Pinpoint the cell where the given text exists, returning its (X, Y) midpoint coordinate. 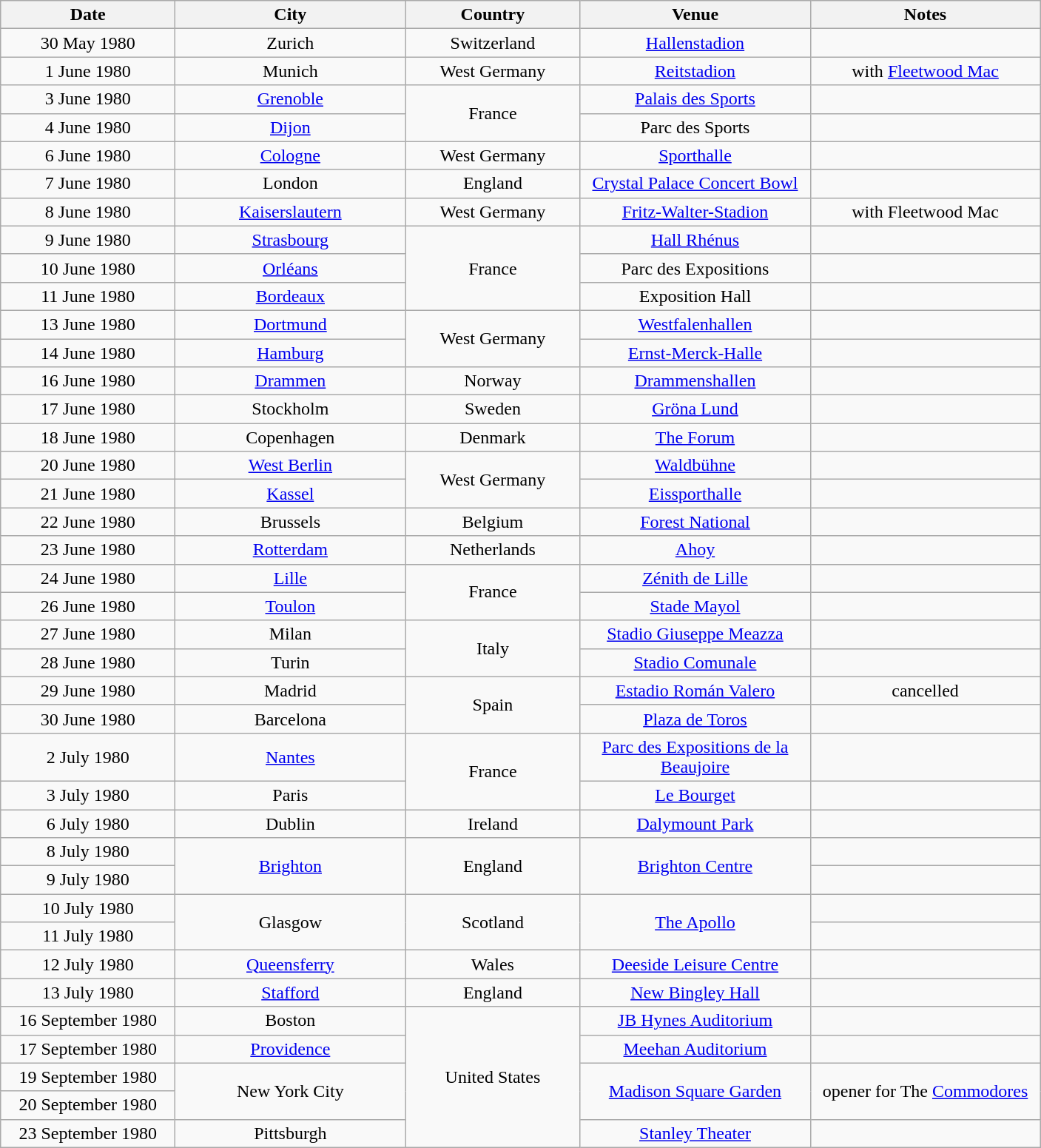
Grenoble (290, 99)
City (290, 15)
Drammenshallen (695, 381)
Plaza de Toros (695, 719)
Exposition Hall (695, 296)
3 July 1980 (88, 795)
Rotterdam (290, 550)
Glasgow (290, 922)
21 June 1980 (88, 494)
Bordeaux (290, 296)
Brighton (290, 866)
Pittsburgh (290, 1133)
The Forum (695, 437)
8 July 1980 (88, 852)
Copenhagen (290, 437)
Westfalenhallen (695, 324)
Stade Mayol (695, 606)
Ahoy (695, 550)
6 July 1980 (88, 824)
Sporthalle (695, 155)
12 July 1980 (88, 964)
Estadio Román Valero (695, 691)
Gröna Lund (695, 409)
Zénith de Lille (695, 578)
Queensferry (290, 964)
24 June 1980 (88, 578)
The Apollo (695, 922)
7 June 1980 (88, 184)
Madison Square Garden (695, 1091)
cancelled (925, 691)
New Bingley Hall (695, 993)
Le Bourget (695, 795)
19 September 1980 (88, 1077)
9 July 1980 (88, 880)
Turin (290, 662)
14 June 1980 (88, 353)
Hall Rhénus (695, 240)
Waldbühne (695, 466)
Stadio Giuseppe Meazza (695, 634)
30 June 1980 (88, 719)
27 June 1980 (88, 634)
Orléans (290, 268)
Lille (290, 578)
Parc des Expositions de la Beaujoire (695, 756)
8 June 1980 (88, 212)
Barcelona (290, 719)
Forest National (695, 522)
10 June 1980 (88, 268)
4 June 1980 (88, 127)
23 June 1980 (88, 550)
Date (88, 15)
Dortmund (290, 324)
Wales (493, 964)
Toulon (290, 606)
Dijon (290, 127)
Drammen (290, 381)
London (290, 184)
13 June 1980 (88, 324)
Country (493, 15)
17 September 1980 (88, 1049)
Hamburg (290, 353)
Parc des Expositions (695, 268)
Deeside Leisure Centre (695, 964)
22 June 1980 (88, 522)
23 September 1980 (88, 1133)
Ireland (493, 824)
Denmark (493, 437)
Boston (290, 1021)
Venue (695, 15)
Stafford (290, 993)
20 September 1980 (88, 1105)
Notes (925, 15)
10 July 1980 (88, 908)
18 June 1980 (88, 437)
13 July 1980 (88, 993)
New York City (290, 1091)
1 June 1980 (88, 71)
Palais des Sports (695, 99)
JB Hynes Auditorium (695, 1021)
Hallenstadion (695, 43)
Brussels (290, 522)
Scotland (493, 922)
3 June 1980 (88, 99)
11 June 1980 (88, 296)
Brighton Centre (695, 866)
United States (493, 1077)
Dalymount Park (695, 824)
Paris (290, 795)
Kassel (290, 494)
Strasbourg (290, 240)
20 June 1980 (88, 466)
29 June 1980 (88, 691)
West Berlin (290, 466)
Sweden (493, 409)
Norway (493, 381)
Netherlands (493, 550)
Belgium (493, 522)
9 June 1980 (88, 240)
26 June 1980 (88, 606)
Ernst-Merck-Halle (695, 353)
Stanley Theater (695, 1133)
Italy (493, 648)
28 June 1980 (88, 662)
Dublin (290, 824)
Parc des Sports (695, 127)
Munich (290, 71)
17 June 1980 (88, 409)
Cologne (290, 155)
Meehan Auditorium (695, 1049)
16 September 1980 (88, 1021)
opener for The Commodores (925, 1091)
Reitstadion (695, 71)
Spain (493, 705)
Stockholm (290, 409)
Providence (290, 1049)
16 June 1980 (88, 381)
Zurich (290, 43)
2 July 1980 (88, 756)
11 July 1980 (88, 936)
Switzerland (493, 43)
Crystal Palace Concert Bowl (695, 184)
Stadio Comunale (695, 662)
Madrid (290, 691)
Eissporthalle (695, 494)
Fritz-Walter-Stadion (695, 212)
Kaiserslautern (290, 212)
30 May 1980 (88, 43)
6 June 1980 (88, 155)
Milan (290, 634)
Nantes (290, 756)
